Identify which cell holds the provided text, then report its (X, Y) central coordinate. 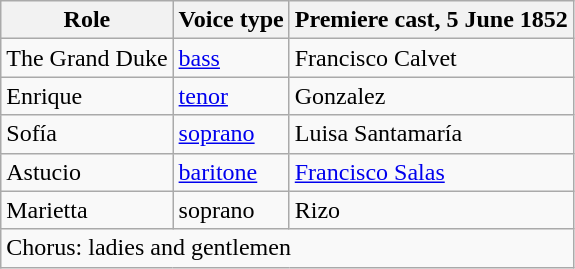
Premiere cast, 5 June 1852 (431, 20)
Sofía (87, 134)
Rizo (431, 210)
Francisco Salas (431, 172)
Luisa Santamaría (431, 134)
Marietta (87, 210)
Francisco Calvet (431, 58)
tenor (231, 96)
baritone (231, 172)
Voice type (231, 20)
Chorus: ladies and gentlemen (288, 248)
Gonzalez (431, 96)
Astucio (87, 172)
Enrique (87, 96)
The Grand Duke (87, 58)
Role (87, 20)
bass (231, 58)
